Provide the (x, y) coordinate of the cell's center where the given text is located.  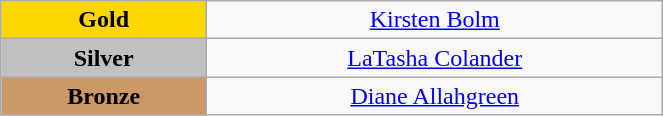
Diane Allahgreen (435, 96)
Gold (104, 20)
LaTasha Colander (435, 58)
Kirsten Bolm (435, 20)
Bronze (104, 96)
Silver (104, 58)
